Identify which cell holds the provided text, then report its (x, y) central coordinate. 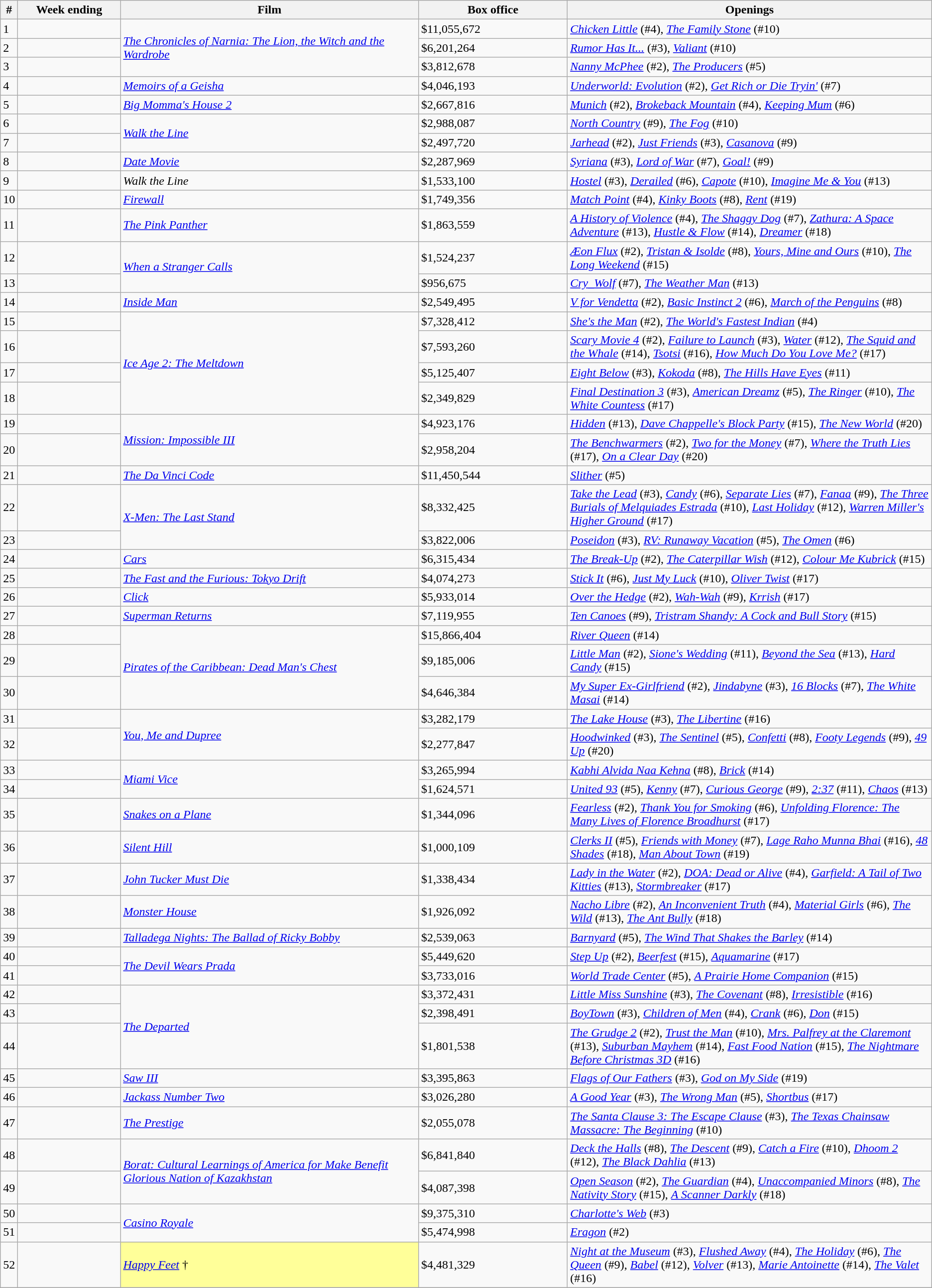
United 93 (#5), Kenny (#7), Curious George (#9), 2:37 (#11), Chaos (#13) (750, 789)
41 (9, 975)
25 (9, 578)
Barnyard (#5), The Wind That Shakes the Barley (#14) (750, 937)
Lady in the Water (#2), DOA: Dead or Alive (#4), Garfield: A Tail of Two Kitties (#13), Stormbreaker (#17) (750, 880)
15 (9, 321)
Nacho Libre (#2), An Inconvenient Truth (#4), Material Girls (#6), The Wild (#13), The Ant Bully (#18) (750, 911)
17 (9, 373)
Deck the Halls (#8), The Descent (#9), Catch a Fire (#10), Dhoom 2 (#12), The Black Dahlia (#13) (750, 1156)
John Tucker Must Die (270, 880)
Step Up (#2), Beerfest (#15), Aquamarine (#17) (750, 956)
Film (270, 10)
18 (9, 398)
The Pink Panther (270, 225)
Kabhi Alvida Naa Kehna (#8), Brick (#14) (750, 770)
49 (9, 1187)
$1,533,100 (493, 180)
14 (9, 302)
22 (9, 508)
$7,593,260 (493, 347)
X-Men: The Last Stand (270, 517)
Borat: Cultural Learnings of America for Make Benefit Glorious Nation of Kazakhstan (270, 1171)
19 (9, 424)
40 (9, 956)
Happy Feet † (270, 1265)
32 (9, 744)
Flags of Our Fathers (#3), God on My Side (#19) (750, 1078)
42 (9, 994)
$2,549,495 (493, 302)
Casino Royale (270, 1223)
Silent Hill (270, 847)
Saw III (270, 1078)
$3,282,179 (493, 719)
7 (9, 142)
Æon Flux (#2), Tristan & Isolde (#8), Yours, Mine and Ours (#10), The Long Weekend (#15) (750, 257)
Little Miss Sunshine (#3), The Covenant (#8), Irresistible (#16) (750, 994)
$9,375,310 (493, 1213)
BoyTown (#3), Children of Men (#4), Crank (#6), Don (#15) (750, 1013)
50 (9, 1213)
36 (9, 847)
Date Movie (270, 161)
52 (9, 1265)
$6,841,840 (493, 1156)
Mission: Impossible III (270, 440)
$2,055,078 (493, 1123)
$1,801,538 (493, 1046)
3 (9, 67)
Openings (750, 10)
39 (9, 937)
$1,344,096 (493, 815)
$3,026,280 (493, 1097)
Cars (270, 559)
16 (9, 347)
8 (9, 161)
$6,315,434 (493, 559)
44 (9, 1046)
Miami Vice (270, 779)
$2,287,969 (493, 161)
13 (9, 283)
Charlotte's Web (#3) (750, 1213)
The Lake House (#3), The Libertine (#16) (750, 719)
When a Stranger Calls (270, 267)
Slither (#5) (750, 475)
38 (9, 911)
The Devil Wears Prada (270, 966)
43 (9, 1013)
Firewall (270, 199)
Superman Returns (270, 616)
$2,398,491 (493, 1013)
$2,539,063 (493, 937)
The Break-Up (#2), The Caterpillar Wish (#12), Colour Me Kubrick (#15) (750, 559)
$2,349,829 (493, 398)
24 (9, 559)
Jarhead (#2), Just Friends (#3), Casanova (#9) (750, 142)
46 (9, 1097)
26 (9, 597)
$5,449,620 (493, 956)
Hidden (#13), Dave Chappelle's Block Party (#15), The New World (#20) (750, 424)
World Trade Center (#5), A Prairie Home Companion (#15) (750, 975)
21 (9, 475)
12 (9, 257)
4 (9, 86)
Hoodwinked (#3), The Sentinel (#5), Confetti (#8), Footy Legends (#9), 49 Up (#20) (750, 744)
Eragon (#2) (750, 1232)
6 (9, 124)
2 (9, 48)
She's the Man (#2), The World's Fastest Indian (#4) (750, 321)
$3,812,678 (493, 67)
$2,667,816 (493, 105)
My Super Ex-Girlfriend (#2), Jindabyne (#3), 16 Blocks (#7), The White Masai (#14) (750, 693)
$5,125,407 (493, 373)
Jackass Number Two (270, 1097)
The Departed (270, 1027)
$4,087,398 (493, 1187)
$3,372,431 (493, 994)
The Da Vinci Code (270, 475)
33 (9, 770)
North Country (#9), The Fog (#10) (750, 124)
$2,958,204 (493, 449)
Eight Below (#3), Kokoda (#8), The Hills Have Eyes (#11) (750, 373)
The Santa Clause 3: The Escape Clause (#3), The Texas Chainsaw Massacre: The Beginning (#10) (750, 1123)
You, Me and Dupree (270, 735)
$4,481,329 (493, 1265)
Scary Movie 4 (#2), Failure to Launch (#3), Water (#12), The Squid and the Whale (#14), Tsotsi (#16), How Much Do You Love Me? (#17) (750, 347)
10 (9, 199)
28 (9, 635)
The Chronicles of Narnia: The Lion, the Witch and the Wardrobe (270, 48)
Ice Age 2: The Meltdown (270, 363)
9 (9, 180)
29 (9, 660)
Monster House (270, 911)
Pirates of the Caribbean: Dead Man's Chest (270, 667)
48 (9, 1156)
$4,074,273 (493, 578)
34 (9, 789)
$3,822,006 (493, 540)
$1,624,571 (493, 789)
$8,332,425 (493, 508)
$4,923,176 (493, 424)
$1,863,559 (493, 225)
$15,866,404 (493, 635)
$11,450,544 (493, 475)
$956,675 (493, 283)
$2,277,847 (493, 744)
Poseidon (#3), RV: Runaway Vacation (#5), The Omen (#6) (750, 540)
1 (9, 29)
$3,733,016 (493, 975)
$3,265,994 (493, 770)
Box office (493, 10)
Memoirs of a Geisha (270, 86)
23 (9, 540)
Big Momma's House 2 (270, 105)
Over the Hedge (#2), Wah-Wah (#9), Krrish (#17) (750, 597)
The Benchwarmers (#2), Two for the Money (#7), Where the Truth Lies (#17), On a Clear Day (#20) (750, 449)
The Prestige (270, 1123)
Nanny McPhee (#2), The Producers (#5) (750, 67)
$11,055,672 (493, 29)
$4,046,193 (493, 86)
Match Point (#4), Kinky Boots (#8), Rent (#19) (750, 199)
20 (9, 449)
Week ending (69, 10)
$7,328,412 (493, 321)
11 (9, 225)
$1,524,237 (493, 257)
Talladega Nights: The Ballad of Ricky Bobby (270, 937)
Chicken Little (#4), The Family Stone (#10) (750, 29)
A History of Violence (#4), The Shaggy Dog (#7), Zathura: A Space Adventure (#13), Hustle & Flow (#14), Dreamer (#18) (750, 225)
30 (9, 693)
Clerks II (#5), Friends with Money (#7), Lage Raho Munna Bhai (#16), 48 Shades (#18), Man About Town (#19) (750, 847)
47 (9, 1123)
Munich (#2), Brokeback Mountain (#4), Keeping Mum (#6) (750, 105)
Click (270, 597)
V for Vendetta (#2), Basic Instinct 2 (#6), March of the Penguins (#8) (750, 302)
Cry_Wolf (#7), The Weather Man (#13) (750, 283)
$1,926,092 (493, 911)
Snakes on a Plane (270, 815)
5 (9, 105)
35 (9, 815)
River Queen (#14) (750, 635)
Night at the Museum (#3), Flushed Away (#4), The Holiday (#6), The Queen (#9), Babel (#12), Volver (#13), Marie Antoinette (#14), The Valet (#16) (750, 1265)
$1,338,434 (493, 880)
Ten Canoes (#9), Tristram Shandy: A Cock and Bull Story (#15) (750, 616)
$6,201,264 (493, 48)
Inside Man (270, 302)
Stick It (#6), Just My Luck (#10), Oliver Twist (#17) (750, 578)
# (9, 10)
37 (9, 880)
45 (9, 1078)
Final Destination 3 (#3), American Dreamz (#5), The Ringer (#10), The White Countess (#17) (750, 398)
A Good Year (#3), The Wrong Man (#5), Shortbus (#17) (750, 1097)
Rumor Has It... (#3), Valiant (#10) (750, 48)
$9,185,006 (493, 660)
$4,646,384 (493, 693)
Syriana (#3), Lord of War (#7), Goal! (#9) (750, 161)
Hostel (#3), Derailed (#6), Capote (#10), Imagine Me & You (#13) (750, 180)
31 (9, 719)
$3,395,863 (493, 1078)
Little Man (#2), Sione's Wedding (#11), Beyond the Sea (#13), Hard Candy (#15) (750, 660)
Underworld: Evolution (#2), Get Rich or Die Tryin' (#7) (750, 86)
$2,988,087 (493, 124)
$5,474,998 (493, 1232)
Fearless (#2), Thank You for Smoking (#6), Unfolding Florence: The Many Lives of Florence Broadhurst (#17) (750, 815)
$7,119,955 (493, 616)
51 (9, 1232)
$1,000,109 (493, 847)
$5,933,014 (493, 597)
The Fast and the Furious: Tokyo Drift (270, 578)
27 (9, 616)
Open Season (#2), The Guardian (#4), Unaccompanied Minors (#8), The Nativity Story (#15), A Scanner Darkly (#18) (750, 1187)
$2,497,720 (493, 142)
$1,749,356 (493, 199)
